Extract the (x, y) coordinate from the center of the cell holding the provided text.  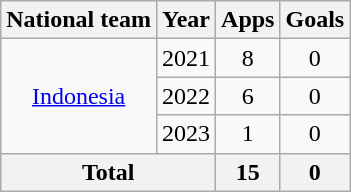
2022 (186, 96)
Indonesia (79, 96)
Total (108, 172)
Year (186, 20)
2021 (186, 58)
National team (79, 20)
6 (248, 96)
8 (248, 58)
1 (248, 134)
Apps (248, 20)
Goals (315, 20)
2023 (186, 134)
15 (248, 172)
